Detect which cell encompasses the target text, then output its [X, Y] center coordinate. 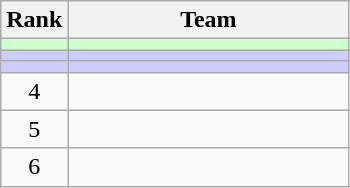
Rank [34, 20]
6 [34, 167]
4 [34, 91]
Team [208, 20]
5 [34, 129]
